Output the [x, y] coordinate of the center of the cell containing the given text.  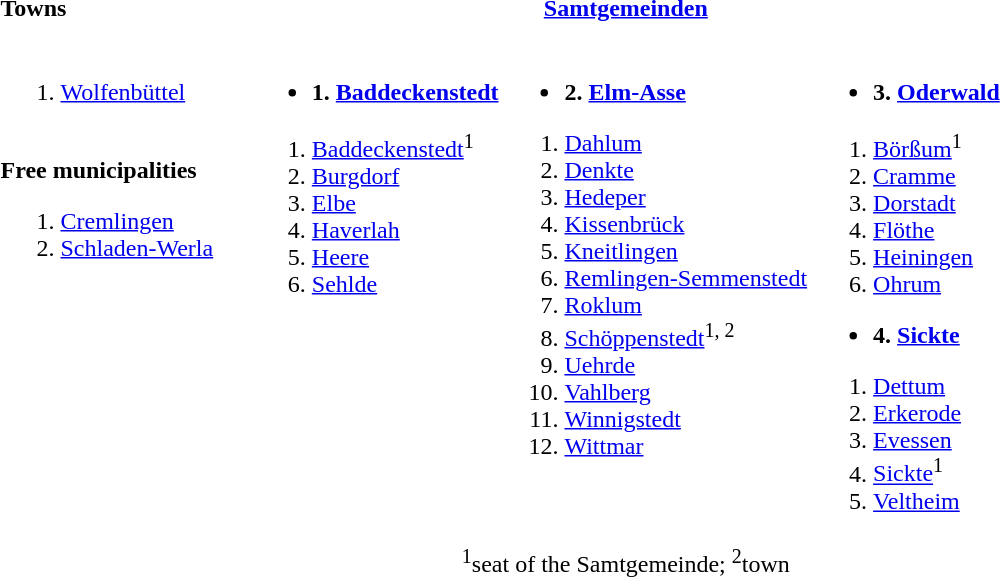
1. BaddeckenstedtBaddeckenstedt1BurgdorfElbeHaverlahHeereSehlde [375, 283]
2. Elm-AsseDahlumDenkteHedeperKissenbrückKneitlingenRemlingen-SemmenstedtRoklumSchöppenstedt1, 2UehrdeVahlbergWinnigstedtWittmar [656, 283]
